Provide the (x, y) coordinate of the cell's center where the given text is located.  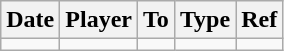
Date (30, 20)
Ref (260, 20)
Type (204, 20)
To (156, 20)
Player (99, 20)
